Provide the [x, y] coordinate of the cell's center where the given text is located.  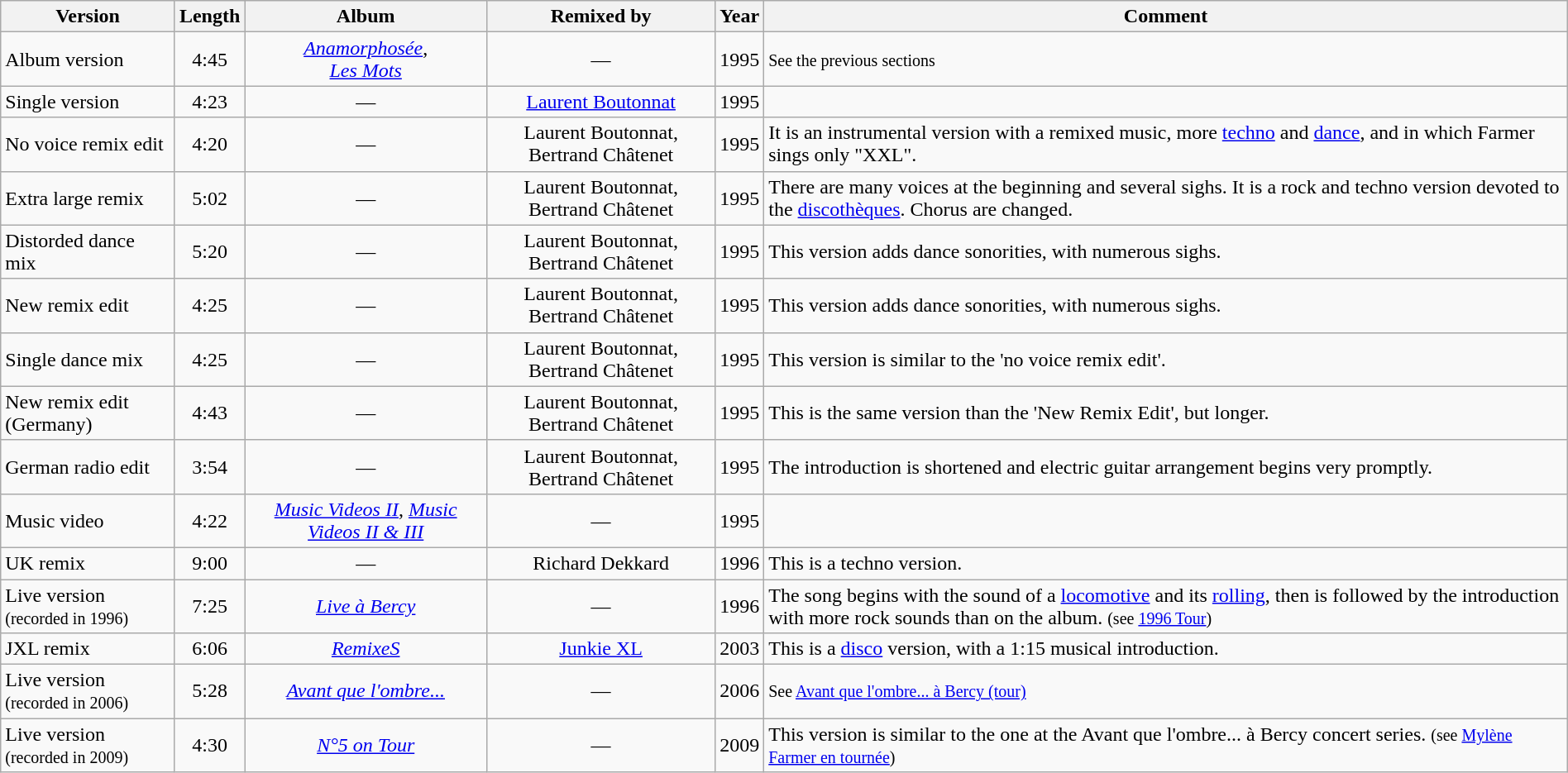
RemixeS [366, 649]
Version [88, 17]
6:06 [209, 649]
4:43 [209, 413]
2006 [739, 691]
Album version [88, 60]
Anamorphosée, Les Mots [366, 60]
9:00 [209, 563]
Length [209, 17]
See Avant que l'ombre... à Bercy (tour) [1166, 691]
This version is similar to the 'no voice remix edit'. [1166, 359]
Album [366, 17]
3:54 [209, 466]
Comment [1166, 17]
Laurent Boutonnat [601, 102]
German radio edit [88, 466]
5:02 [209, 198]
4:45 [209, 60]
4:22 [209, 521]
The introduction is shortened and electric guitar arrangement begins very promptly. [1166, 466]
Music video [88, 521]
2009 [739, 746]
Single version [88, 102]
Live version (recorded in 2006) [88, 691]
4:20 [209, 144]
Live version (recorded in 1996) [88, 605]
Avant que l'ombre... [366, 691]
Remixed by [601, 17]
This is a techno version. [1166, 563]
5:28 [209, 691]
This version is similar to the one at the Avant que l'ombre... à Bercy concert series. (see Mylène Farmer en tournée) [1166, 746]
Extra large remix [88, 198]
2003 [739, 649]
UK remix [88, 563]
New remix edit (Germany) [88, 413]
Music Videos II, Music Videos II & III [366, 521]
This is the same version than the 'New Remix Edit', but longer. [1166, 413]
Year [739, 17]
Live version (recorded in 2009) [88, 746]
5:20 [209, 251]
JXL remix [88, 649]
Junkie XL [601, 649]
7:25 [209, 605]
4:23 [209, 102]
This is a disco version, with a 1:15 musical introduction. [1166, 649]
See the previous sections [1166, 60]
Richard Dekkard [601, 563]
Single dance mix [88, 359]
N°5 on Tour [366, 746]
There are many voices at the beginning and several sighs. It is a rock and techno version devoted to the discothèques. Chorus are changed. [1166, 198]
Distorded dance mix [88, 251]
No voice remix edit [88, 144]
Live à Bercy [366, 605]
New remix edit [88, 306]
4:30 [209, 746]
It is an instrumental version with a remixed music, more techno and dance, and in which Farmer sings only "XXL". [1166, 144]
